Scan for the cell matching the given text and deliver its (X, Y) coordinate at center. 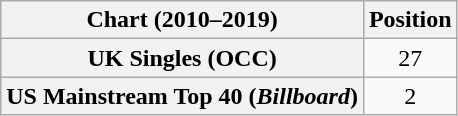
Chart (2010–2019) (182, 20)
2 (410, 96)
UK Singles (OCC) (182, 58)
27 (410, 58)
US Mainstream Top 40 (Billboard) (182, 96)
Position (410, 20)
